Return the (x, y) coordinate for the center point of the cell that contains the specified text.  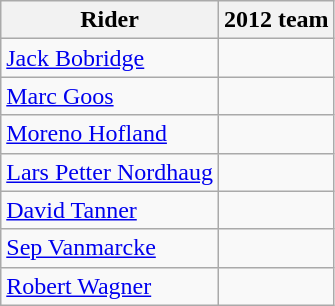
Lars Petter Nordhaug (110, 172)
Rider (110, 20)
David Tanner (110, 210)
Moreno Hofland (110, 134)
Marc Goos (110, 96)
Jack Bobridge (110, 58)
2012 team (276, 20)
Sep Vanmarcke (110, 248)
Robert Wagner (110, 286)
